Provide the (x, y) coordinate of the cell's center where the given text is located.  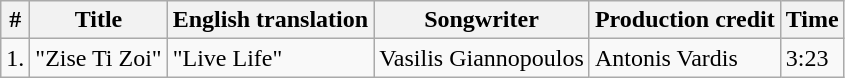
Time (812, 20)
Antonis Vardis (684, 58)
Title (98, 20)
"Zise Ti Zoi" (98, 58)
Production credit (684, 20)
Songwriter (482, 20)
3:23 (812, 58)
English translation (270, 20)
Vasilis Giannopoulos (482, 58)
1. (16, 58)
# (16, 20)
"Live Life" (270, 58)
